Extract the (x, y) coordinate from the center of the cell holding the provided text.  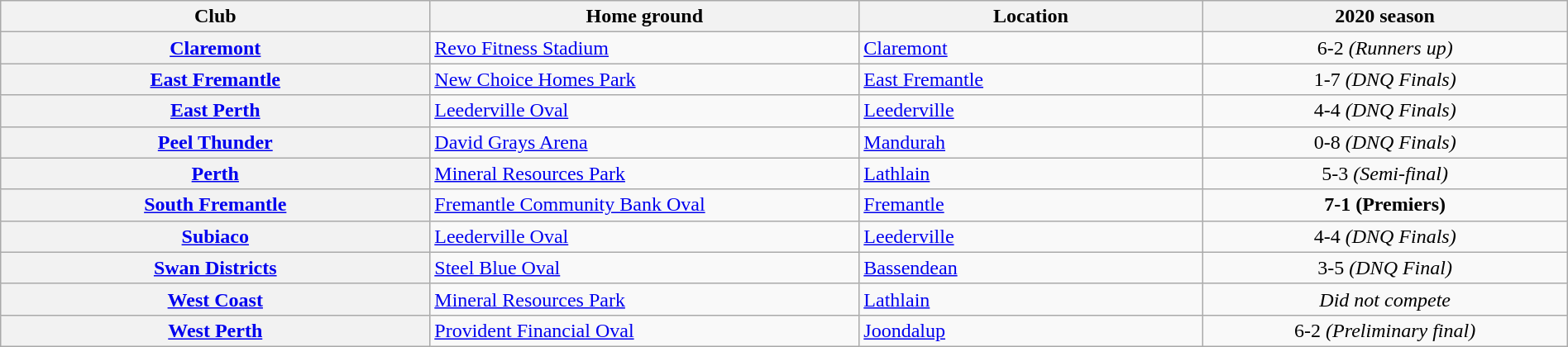
New Choice Homes Park (645, 79)
Mandurah (1030, 142)
Location (1030, 17)
South Fremantle (215, 205)
3-5 (DNQ Final) (1384, 268)
Peel Thunder (215, 142)
Perth (215, 173)
Revo Fitness Stadium (645, 48)
East Perth (215, 111)
6-2 (Preliminary final) (1384, 330)
1-7 (DNQ Finals) (1384, 79)
West Coast (215, 299)
Subiaco (215, 236)
Did not compete (1384, 299)
David Grays Arena (645, 142)
Fremantle Community Bank Oval (645, 205)
2020 season (1384, 17)
Club (215, 17)
Bassendean (1030, 268)
Joondalup (1030, 330)
Provident Financial Oval (645, 330)
Fremantle (1030, 205)
6-2 (Runners up) (1384, 48)
West Perth (215, 330)
Home ground (645, 17)
0-8 (DNQ Finals) (1384, 142)
Steel Blue Oval (645, 268)
7-1 (Premiers) (1384, 205)
Swan Districts (215, 268)
5-3 (Semi-final) (1384, 173)
